Detect which cell encompasses the target text, then output its (X, Y) center coordinate. 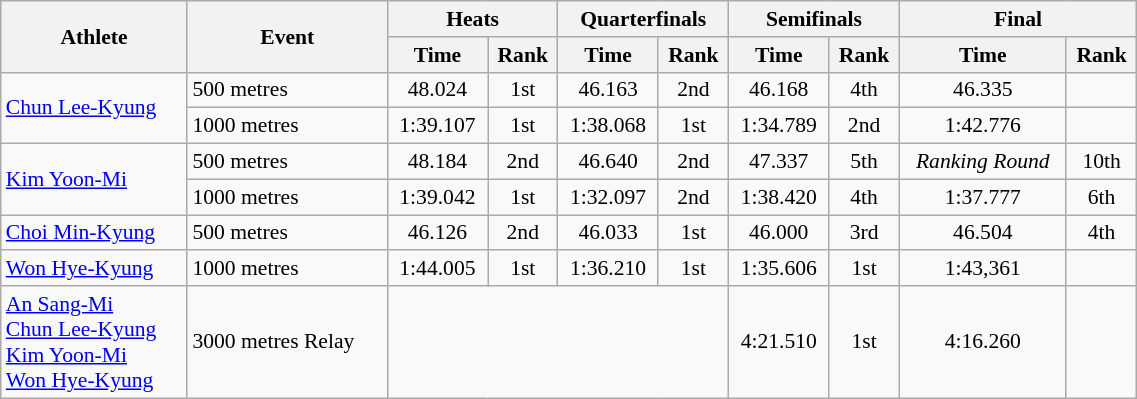
1:38.068 (608, 126)
1:39.042 (437, 197)
Won Hye-Kyung (94, 269)
Quarterfinals (644, 19)
46.000 (779, 233)
1:37.777 (982, 197)
3rd (864, 233)
1:35.606 (779, 269)
1:38.420 (779, 197)
Athlete (94, 36)
Event (287, 36)
46.033 (608, 233)
46.168 (779, 90)
1:43,361 (982, 269)
Semifinals (814, 19)
1:34.789 (779, 126)
46.126 (437, 233)
Kim Yoon-Mi (94, 180)
48.184 (437, 162)
1:36.210 (608, 269)
1:32.097 (608, 197)
46.504 (982, 233)
1:44.005 (437, 269)
1:42.776 (982, 126)
4:21.510 (779, 342)
Heats (472, 19)
47.337 (779, 162)
Ranking Round (982, 162)
46.640 (608, 162)
Chun Lee-Kyung (94, 108)
Final (1018, 19)
3000 metres Relay (287, 342)
4:16.260 (982, 342)
Choi Min-Kyung (94, 233)
5th (864, 162)
10th (1101, 162)
46.163 (608, 90)
46.335 (982, 90)
1:39.107 (437, 126)
An Sang-Mi Chun Lee-Kyung Kim Yoon-Mi Won Hye-Kyung (94, 342)
6th (1101, 197)
48.024 (437, 90)
